Determine the (x, y) coordinate at the center of the cell enclosing the given text.  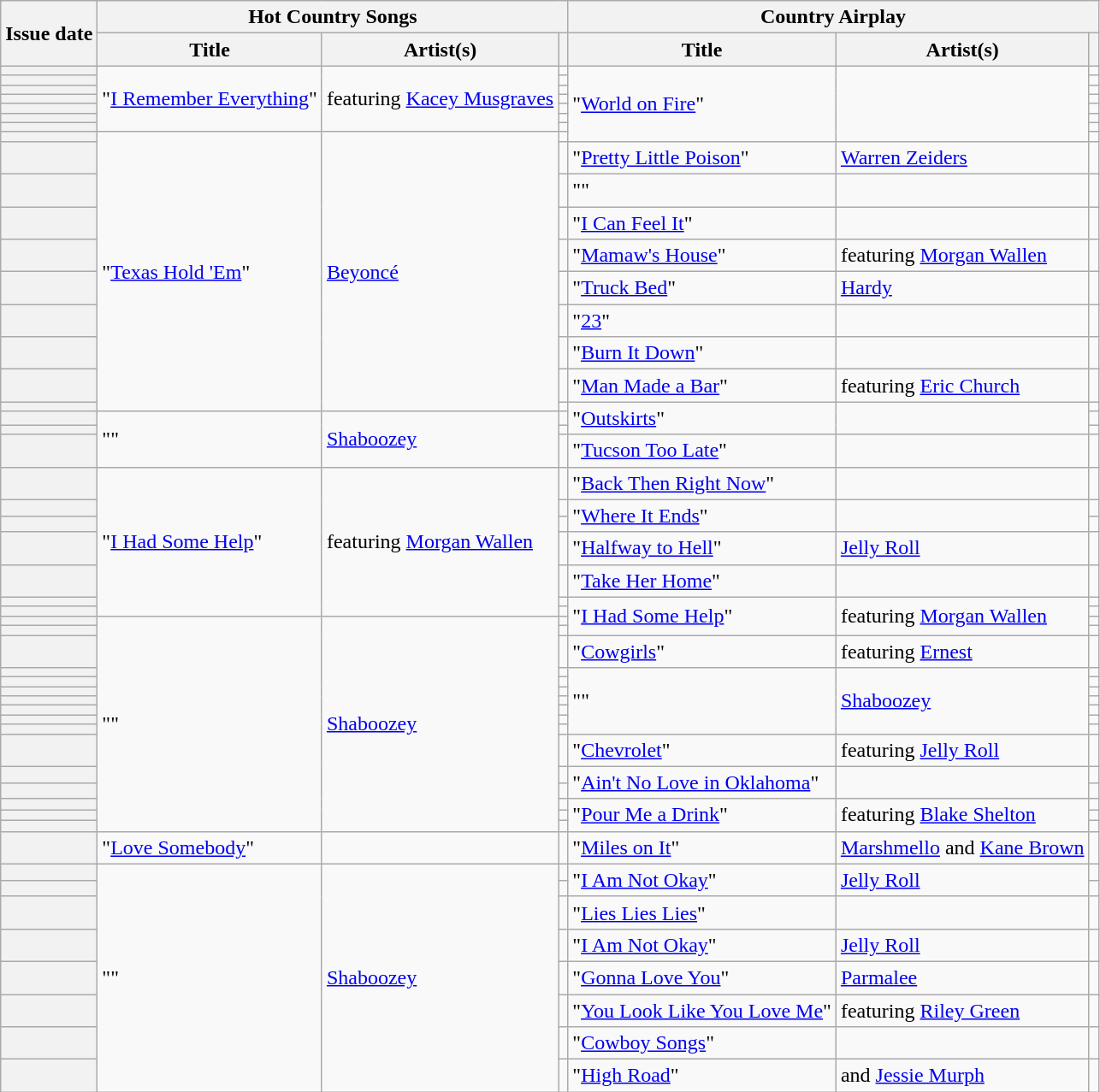
"Love Somebody" (210, 847)
"Halfway to Hell" (702, 548)
"Miles on It" (702, 847)
Marshmello and Kane Brown (962, 847)
Beyoncé (440, 272)
"Ain't No Love in Oklahoma" (702, 782)
"Chevrolet" (702, 750)
featuring Blake Shelton (962, 815)
"Truck Bed" (702, 288)
"Cowboy Songs" (702, 1043)
"Back Then Right Now" (702, 483)
"I Can Feel It" (702, 223)
Country Airplay (833, 17)
"You Look Like You Love Me" (702, 1010)
featuring Kacey Musgraves (440, 99)
Warren Zeiders (962, 157)
"Texas Hold 'Em" (210, 272)
"Mamaw's House" (702, 256)
"Man Made a Bar" (702, 386)
"Burn It Down" (702, 353)
"I Remember Everything" (210, 99)
Hardy (962, 288)
and Jessie Murph (962, 1076)
featuring Eric Church (962, 386)
"23" (702, 321)
"Pretty Little Poison" (702, 157)
"Gonna Love You" (702, 977)
"Tucson Too Late" (702, 451)
"Pour Me a Drink" (702, 815)
"Lies Lies Lies" (702, 912)
"Cowgirls" (702, 651)
featuring Riley Green (962, 1010)
"High Road" (702, 1076)
Issue date (50, 33)
"World on Fire" (702, 103)
"Outskirts" (702, 418)
"Where It Ends" (702, 516)
"Take Her Home" (702, 581)
featuring Ernest (962, 651)
Parmalee (962, 977)
featuring Jelly Roll (962, 750)
Hot Country Songs (333, 17)
